Identify which cell holds the provided text, then report its (X, Y) central coordinate. 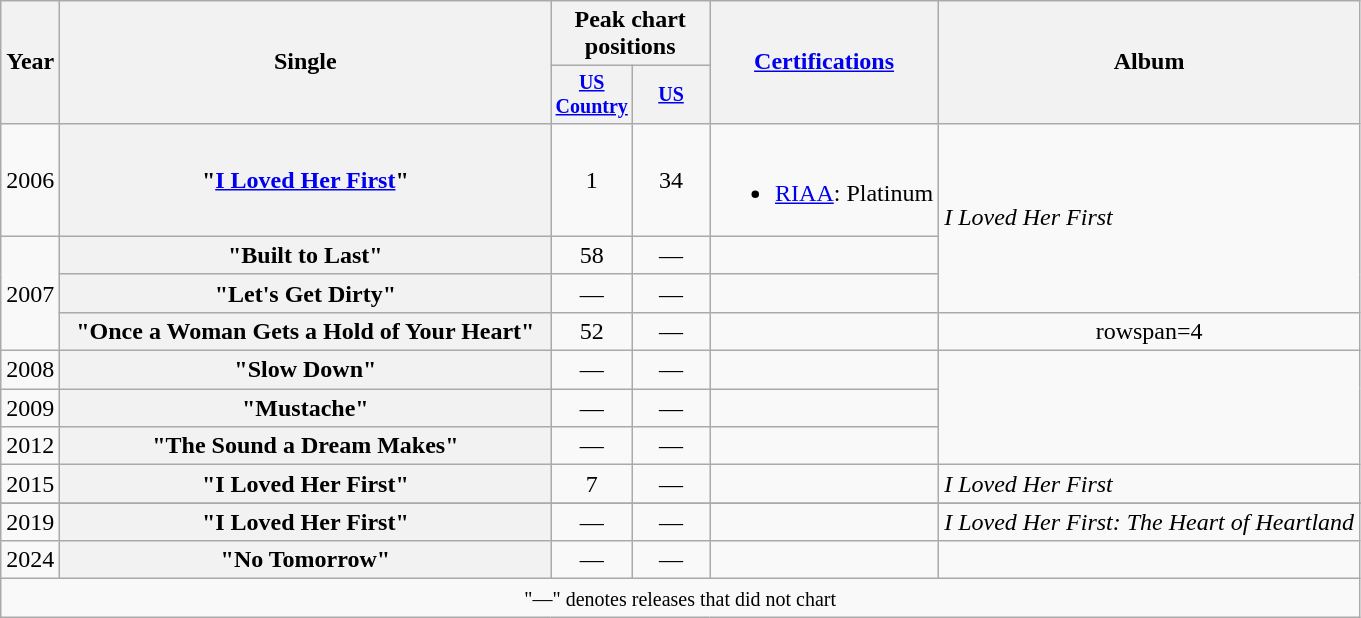
Album (1150, 62)
2015 (30, 484)
Certifications (824, 62)
2019 (30, 522)
58 (592, 255)
"Built to Last" (306, 255)
US Country (592, 94)
"No Tomorrow" (306, 560)
34 (672, 180)
"—" denotes releases that did not chart (680, 598)
2009 (30, 408)
"Slow Down" (306, 370)
52 (592, 331)
US (672, 94)
2008 (30, 370)
RIAA: Platinum (824, 180)
I Loved Her First: The Heart of Heartland (1150, 522)
"Mustache" (306, 408)
2007 (30, 293)
2012 (30, 446)
Year (30, 62)
Single (306, 62)
7 (592, 484)
"Let's Get Dirty" (306, 293)
"Once a Woman Gets a Hold of Your Heart" (306, 331)
rowspan=4 (1150, 331)
Peak chartpositions (630, 34)
2006 (30, 180)
1 (592, 180)
2024 (30, 560)
"The Sound a Dream Makes" (306, 446)
